Capture the cell that displays the provided text and extract its (X, Y) central coordinate. 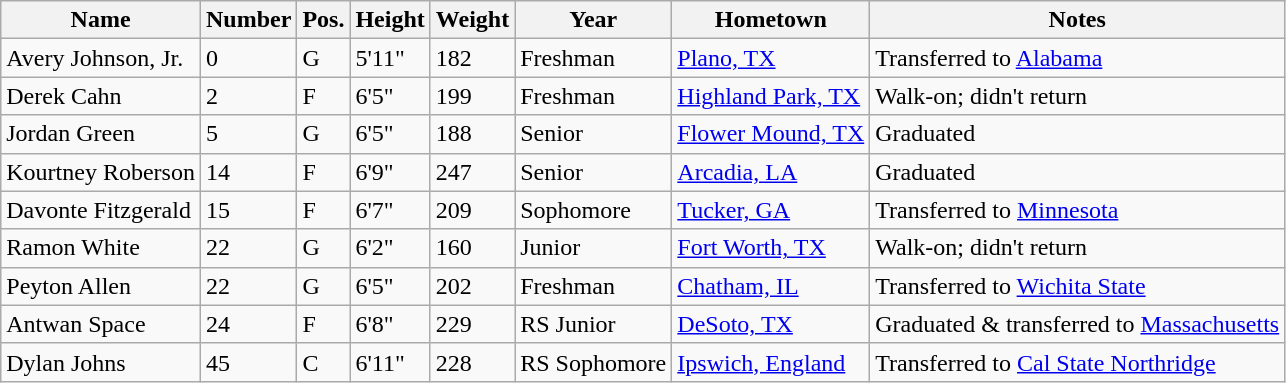
188 (472, 134)
DeSoto, TX (771, 324)
Hometown (771, 20)
Arcadia, LA (771, 172)
45 (248, 362)
2 (248, 96)
6'2" (390, 248)
Flower Mound, TX (771, 134)
14 (248, 172)
Weight (472, 20)
199 (472, 96)
229 (472, 324)
Transferred to Cal State Northridge (1078, 362)
Chatham, IL (771, 286)
Transferred to Wichita State (1078, 286)
Height (390, 20)
182 (472, 58)
160 (472, 248)
209 (472, 210)
Sophomore (594, 210)
Peyton Allen (101, 286)
0 (248, 58)
5 (248, 134)
Name (101, 20)
24 (248, 324)
C (324, 362)
6'11" (390, 362)
Highland Park, TX (771, 96)
Jordan Green (101, 134)
6'8" (390, 324)
Kourtney Roberson (101, 172)
Tucker, GA (771, 210)
228 (472, 362)
6'9" (390, 172)
Dylan Johns (101, 362)
Graduated & transferred to Massachusetts (1078, 324)
Avery Johnson, Jr. (101, 58)
6'7" (390, 210)
Plano, TX (771, 58)
RS Junior (594, 324)
Notes (1078, 20)
Ramon White (101, 248)
Junior (594, 248)
Transferred to Alabama (1078, 58)
202 (472, 286)
RS Sophomore (594, 362)
15 (248, 210)
Antwan Space (101, 324)
Number (248, 20)
Transferred to Minnesota (1078, 210)
Davonte Fitzgerald (101, 210)
Ipswich, England (771, 362)
Pos. (324, 20)
Year (594, 20)
5'11" (390, 58)
247 (472, 172)
Fort Worth, TX (771, 248)
Derek Cahn (101, 96)
